Return the (x, y) coordinate for the center point of the cell that contains the specified text.  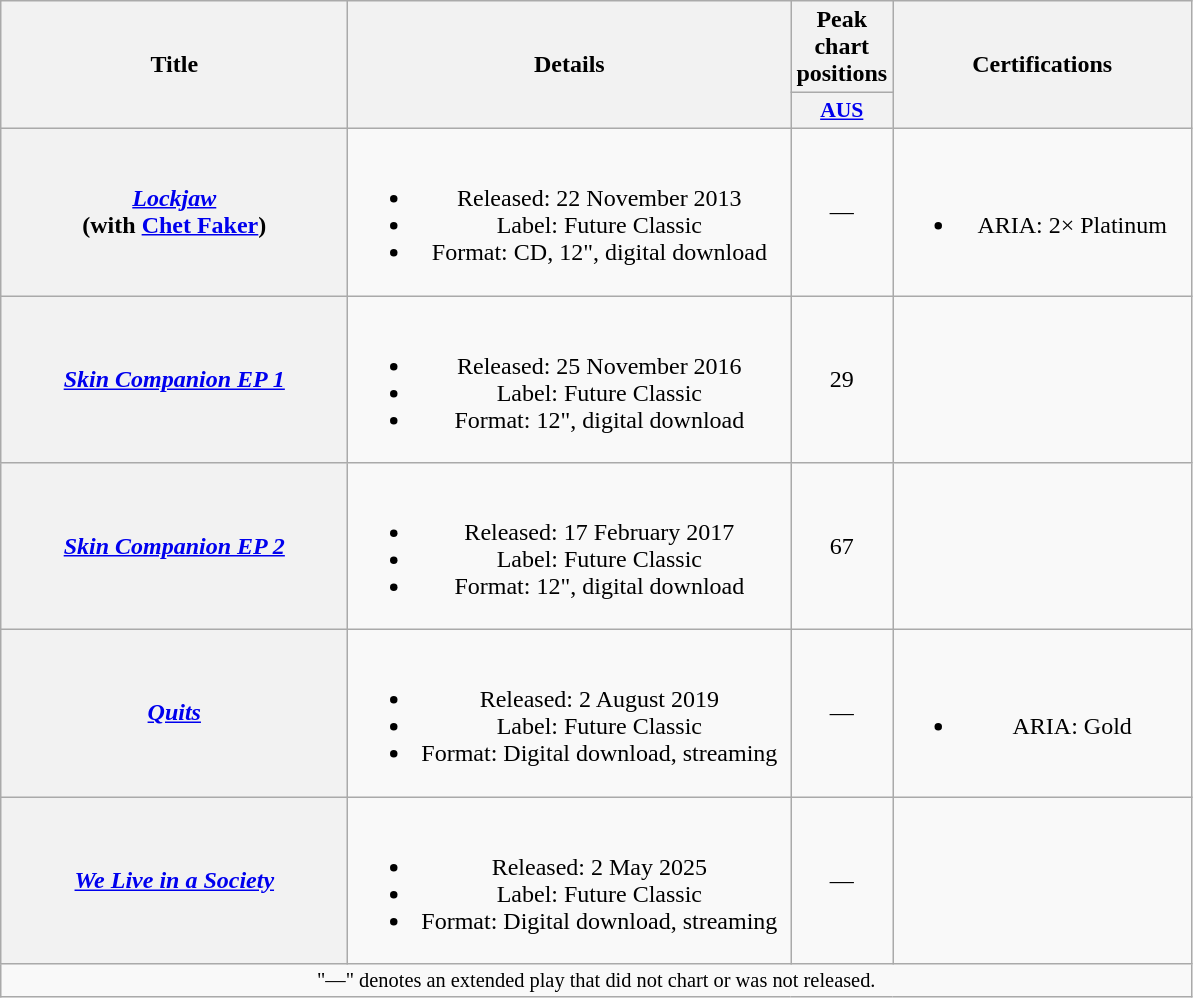
Released: 25 November 2016Label: Future ClassicFormat: 12", digital download (570, 380)
Peak chart positions (842, 47)
AUS (842, 111)
Skin Companion EP 1 (174, 380)
29 (842, 380)
Released: 22 November 2013Label: Future ClassicFormat: CD, 12", digital download (570, 212)
We Live in a Society (174, 880)
Certifications (1042, 65)
Quits (174, 714)
Released: 17 February 2017Label: Future ClassicFormat: 12", digital download (570, 546)
ARIA: 2× Platinum (1042, 212)
Skin Companion EP 2 (174, 546)
Released: 2 August 2019Label: Future ClassicFormat: Digital download, streaming (570, 714)
"—" denotes an extended play that did not chart or was not released. (596, 981)
Details (570, 65)
Title (174, 65)
ARIA: Gold (1042, 714)
Released: 2 May 2025Label: Future ClassicFormat: Digital download, streaming (570, 880)
Lockjaw(with Chet Faker) (174, 212)
67 (842, 546)
